Capture the cell that displays the provided text and extract its [X, Y] central coordinate. 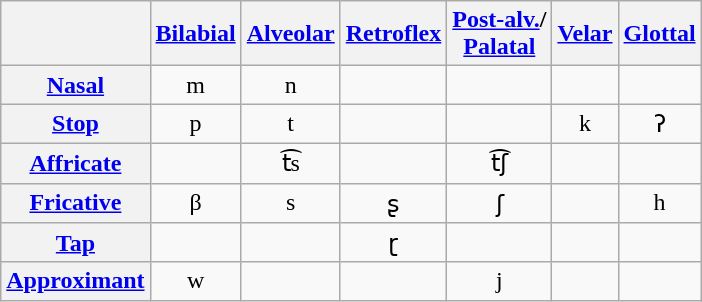
Velar [585, 34]
Nasal [76, 85]
ɽ [394, 243]
k [585, 124]
w [196, 281]
Glottal [660, 34]
m [196, 85]
t͡ʃ [500, 163]
Fricative [76, 203]
ʂ [394, 203]
Stop [76, 124]
p [196, 124]
ʃ [500, 203]
Retroflex [394, 34]
Post-alv./Palatal [500, 34]
Bilabial [196, 34]
Tap [76, 243]
s [290, 203]
Alveolar [290, 34]
ʔ [660, 124]
t [290, 124]
h [660, 203]
n [290, 85]
Approximant [76, 281]
t͡s [290, 163]
Affricate [76, 163]
j [500, 281]
β [196, 203]
